For the text-containing cell, return its midpoint in [X, Y] coordinate format. 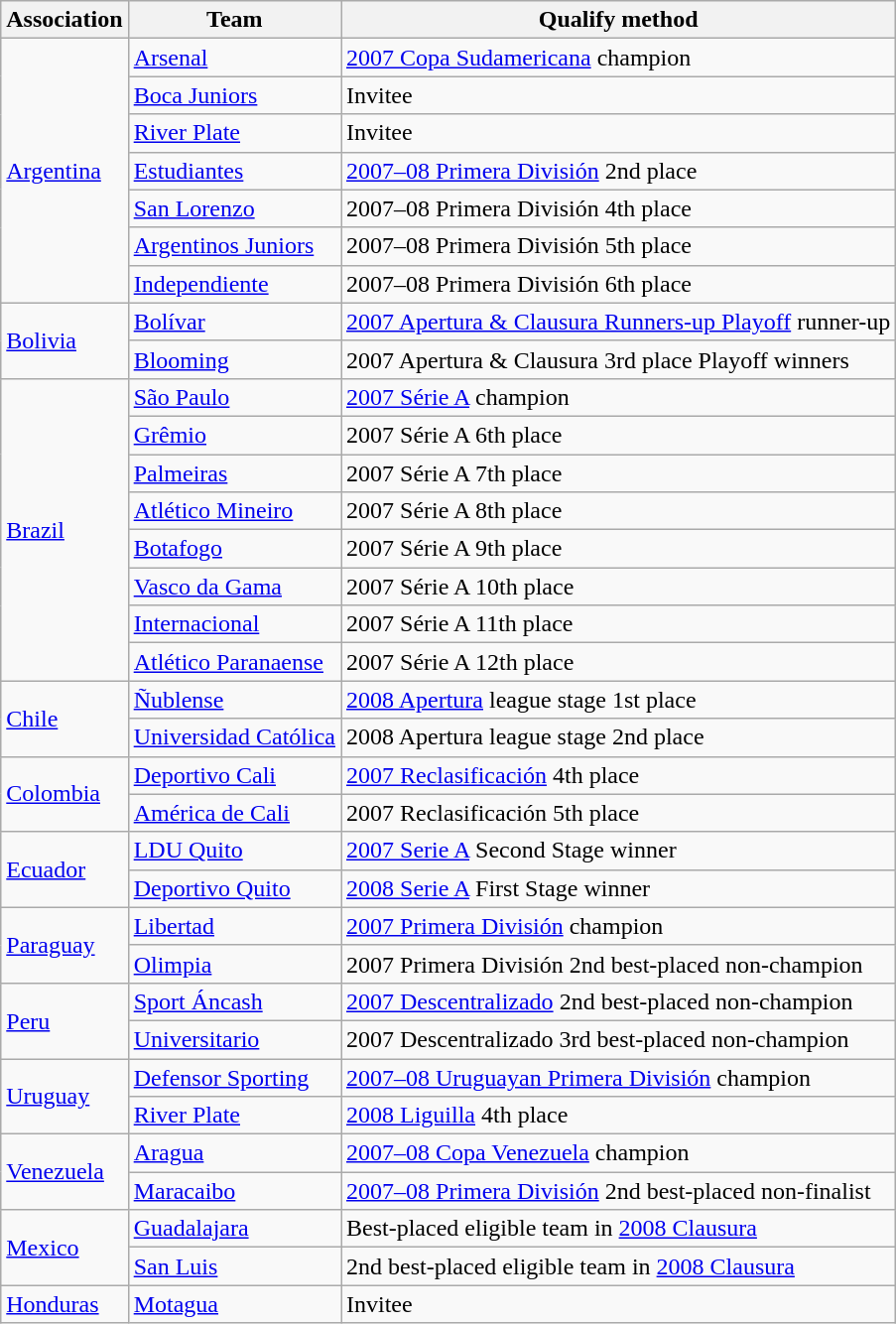
Botafogo [234, 549]
Argentina [64, 171]
2007 Série A 11th place [619, 624]
Honduras [64, 1304]
Deportivo Cali [234, 775]
2007 Reclasificación 5th place [619, 813]
Colombia [64, 794]
Libertad [234, 926]
2007–08 Primera División 5th place [619, 246]
2007 Série A 12th place [619, 662]
Motagua [234, 1304]
2007 Descentralizado 3rd best-placed non-champion [619, 1039]
2nd best-placed eligible team in 2008 Clausura [619, 1266]
2007 Série A 9th place [619, 549]
América de Cali [234, 813]
Palmeiras [234, 473]
Atlético Mineiro [234, 511]
2007 Série A champion [619, 397]
2007 Reclasificación 4th place [619, 775]
Maracaibo [234, 1191]
Blooming [234, 359]
Arsenal [234, 58]
Chile [64, 719]
2008 Apertura league stage 1st place [619, 700]
2007 Apertura & Clausura Runners-up Playoff runner-up [619, 322]
2007 Primera División champion [619, 926]
2007 Apertura & Clausura 3rd place Playoff winners [619, 359]
2008 Serie A First Stage winner [619, 888]
2007 Série A 6th place [619, 435]
Defensor Sporting [234, 1077]
2007 Série A 10th place [619, 587]
Ecuador [64, 869]
2007 Serie A Second Stage winner [619, 851]
Vasco da Gama [234, 587]
LDU Quito [234, 851]
Deportivo Quito [234, 888]
2007–08 Primera División 2nd place [619, 171]
2007–08 Copa Venezuela champion [619, 1153]
Mexico [64, 1248]
Venezuela [64, 1172]
2007–08 Primera División 4th place [619, 208]
2008 Apertura league stage 2nd place [619, 737]
São Paulo [234, 397]
Paraguay [64, 945]
Sport Áncash [234, 1001]
Grêmio [234, 435]
2007–08 Primera División 6th place [619, 284]
2007 Série A 8th place [619, 511]
Association [64, 20]
2007 Série A 7th place [619, 473]
Aragua [234, 1153]
Boca Juniors [234, 95]
Estudiantes [234, 171]
Independiente [234, 284]
San Lorenzo [234, 208]
Uruguay [64, 1096]
Bolivia [64, 340]
Universidad Católica [234, 737]
Peru [64, 1020]
2008 Liguilla 4th place [619, 1116]
Ñublense [234, 700]
Guadalajara [234, 1229]
Bolívar [234, 322]
San Luis [234, 1266]
Atlético Paranaense [234, 662]
2007 Descentralizado 2nd best-placed non-champion [619, 1001]
Best-placed eligible team in 2008 Clausura [619, 1229]
Qualify method [619, 20]
2007 Primera División 2nd best-placed non-champion [619, 964]
Olimpia [234, 964]
Argentinos Juniors [234, 246]
2007 Copa Sudamericana champion [619, 58]
2007–08 Uruguayan Primera División champion [619, 1077]
Brazil [64, 529]
Universitario [234, 1039]
Internacional [234, 624]
2007–08 Primera División 2nd best-placed non-finalist [619, 1191]
Team [234, 20]
